Identify which cell holds the provided text, then report its (X, Y) central coordinate. 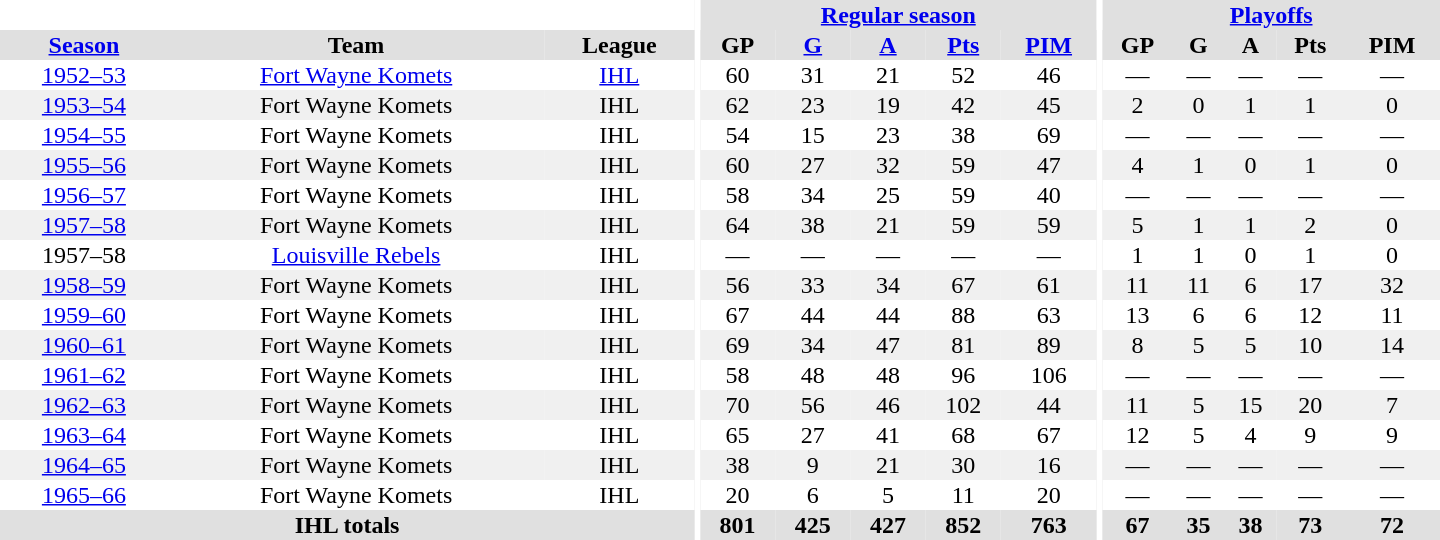
1955–56 (84, 165)
45 (1049, 105)
61 (1049, 285)
852 (964, 525)
96 (964, 375)
31 (812, 75)
1965–66 (84, 495)
62 (738, 105)
801 (738, 525)
30 (964, 465)
IHL totals (347, 525)
10 (1310, 345)
1960–61 (84, 345)
Playoffs (1271, 15)
41 (888, 435)
88 (964, 315)
17 (1310, 285)
106 (1049, 375)
13 (1137, 315)
8 (1137, 345)
League (619, 45)
1953–54 (84, 105)
54 (738, 135)
68 (964, 435)
52 (964, 75)
81 (964, 345)
89 (1049, 345)
40 (1049, 195)
Regular season (898, 15)
427 (888, 525)
70 (738, 405)
Louisville Rebels (356, 255)
33 (812, 285)
7 (1392, 405)
1963–64 (84, 435)
1961–62 (84, 375)
1964–65 (84, 465)
1956–57 (84, 195)
763 (1049, 525)
25 (888, 195)
35 (1198, 525)
1954–55 (84, 135)
Team (356, 45)
42 (964, 105)
Season (84, 45)
73 (1310, 525)
65 (738, 435)
102 (964, 405)
14 (1392, 345)
19 (888, 105)
64 (738, 225)
16 (1049, 465)
72 (1392, 525)
1952–53 (84, 75)
425 (812, 525)
1958–59 (84, 285)
1959–60 (84, 315)
1962–63 (84, 405)
63 (1049, 315)
